Determine the (X, Y) coordinate at the center of the cell enclosing the given text.  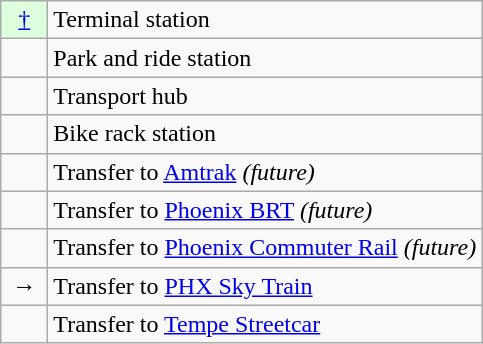
Transfer to PHX Sky Train (265, 286)
Transfer to Tempe Streetcar (265, 324)
Transfer to Phoenix Commuter Rail (future) (265, 248)
Bike rack station (265, 134)
Transfer to Amtrak (future) (265, 172)
→ (24, 286)
Transfer to Phoenix BRT (future) (265, 210)
Transport hub (265, 96)
† (24, 20)
Park and ride station (265, 58)
Terminal station (265, 20)
